Identify which cell holds the provided text, then report its [X, Y] central coordinate. 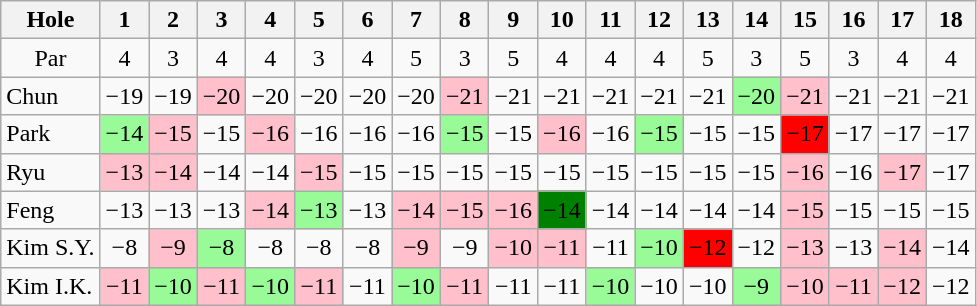
9 [514, 20]
Hole [50, 20]
11 [610, 20]
14 [756, 20]
Feng [50, 210]
Par [50, 58]
16 [854, 20]
Kim S.Y. [50, 248]
13 [708, 20]
10 [562, 20]
Park [50, 134]
1 [124, 20]
2 [174, 20]
Kim I.K. [50, 286]
Ryu [50, 172]
7 [416, 20]
12 [660, 20]
17 [902, 20]
Chun [50, 96]
6 [368, 20]
8 [464, 20]
18 [950, 20]
15 [806, 20]
